Search for the cell housing the specified text and yield its (X, Y) center coordinate. 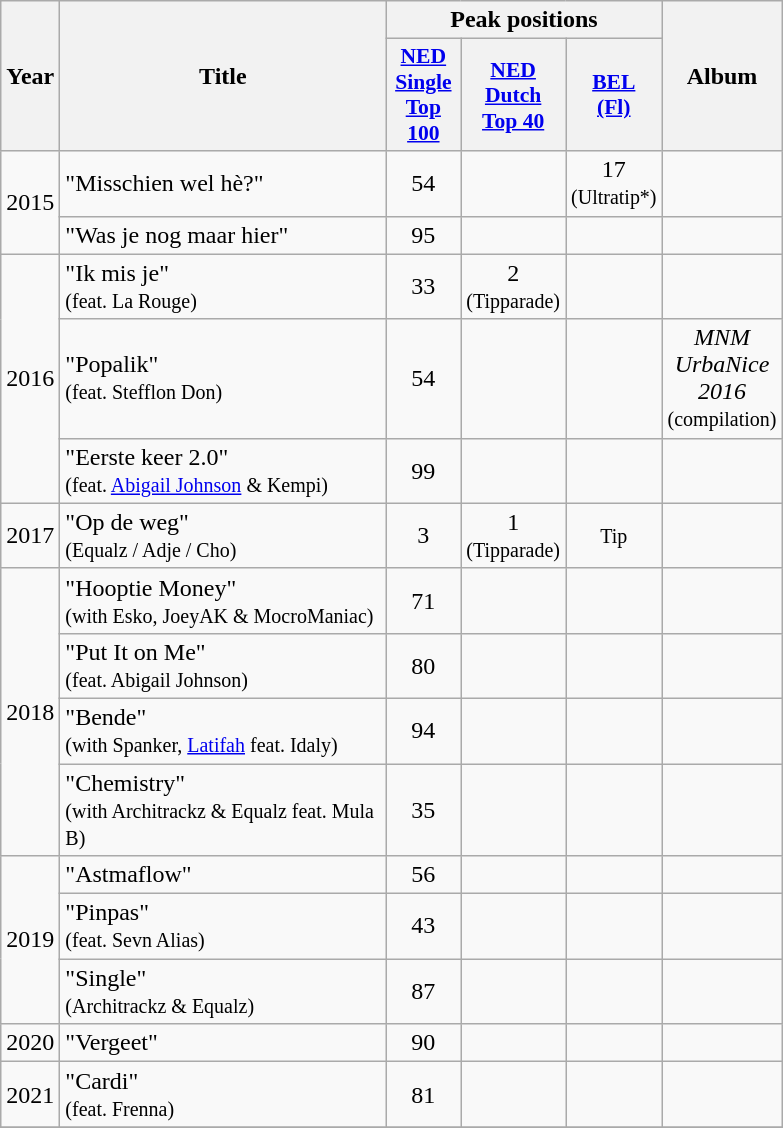
2017 (30, 536)
35 (424, 810)
Peak positions (524, 20)
2015 (30, 202)
2020 (30, 1043)
"Vergeet" (223, 1043)
"Popalik"(feat. Stefflon Don) (223, 378)
80 (424, 666)
BEL (Fl) (614, 95)
Year (30, 76)
94 (424, 730)
17(Ultratip*) (614, 184)
2021 (30, 1094)
56 (424, 875)
"Astmaflow" (223, 875)
81 (424, 1094)
"Pinpas"(feat. Sevn Alias) (223, 926)
"Was je nog maar hier" (223, 235)
"Misschien wel hè?" (223, 184)
1(Tipparade) (514, 536)
Album (722, 76)
"Single"(Architrackz & Equalz) (223, 992)
43 (424, 926)
NED DutchTop 40 (514, 95)
"Hooptie Money"(with Esko, JoeyAK & MocroManiac) (223, 600)
95 (424, 235)
71 (424, 600)
2019 (30, 940)
3 (424, 536)
2016 (30, 378)
99 (424, 470)
NEDSingleTop 100 (424, 95)
2(Tipparade) (514, 286)
87 (424, 992)
33 (424, 286)
"Chemistry"(with Architrackz & Equalz feat. Mula B) (223, 810)
90 (424, 1043)
"Op de weg"(Equalz / Adje / Cho) (223, 536)
"Eerste keer 2.0"(feat. Abigail Johnson & Kempi) (223, 470)
"Put It on Me"(feat. Abigail Johnson) (223, 666)
MNM UrbaNice 2016 (compilation) (722, 378)
"Cardi"(feat. Frenna) (223, 1094)
"Bende"(with Spanker, Latifah feat. Idaly) (223, 730)
Tip (614, 536)
Title (223, 76)
"Ik mis je"(feat. La Rouge) (223, 286)
2018 (30, 712)
